Pinpoint the cell where the given text exists, returning its [X, Y] midpoint coordinate. 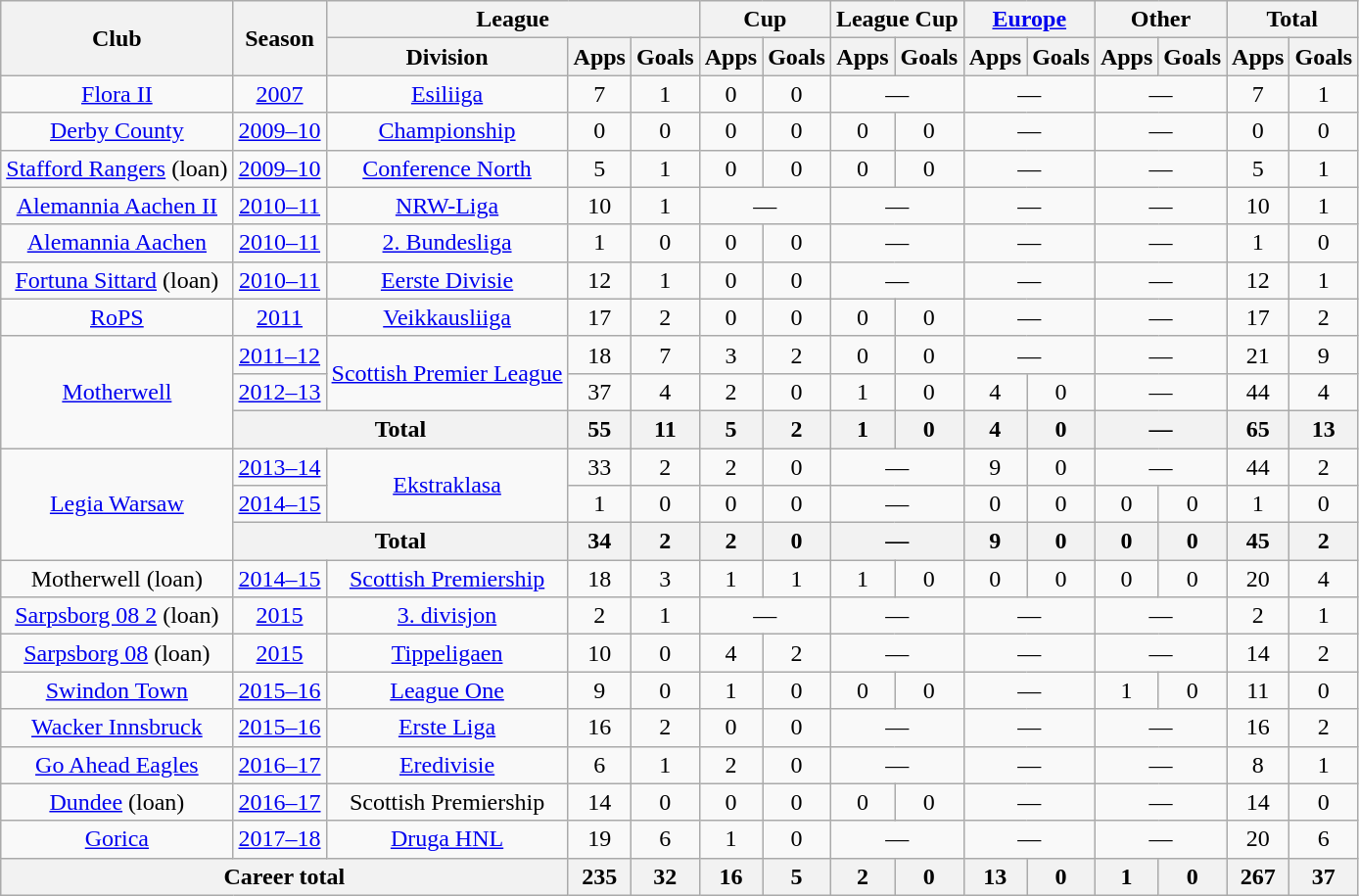
Motherwell [117, 392]
2007 [280, 94]
Sarpsborg 08 2 (loan) [117, 616]
2011 [280, 317]
34 [599, 542]
Derby County [117, 131]
Season [280, 38]
Alemannia Aachen II [117, 206]
2011–12 [280, 354]
Veikkausliiga [446, 317]
Legia Warsaw [117, 504]
Eerste Divisie [446, 280]
Esiliiga [446, 94]
Conference North [446, 168]
Alemannia Aachen [117, 243]
Eredivisie [446, 765]
League Cup [897, 20]
2013–14 [280, 467]
21 [1258, 354]
Sarpsborg 08 (loan) [117, 653]
3. divisjon [446, 616]
Europe [1029, 20]
32 [665, 876]
RoPS [117, 317]
Go Ahead Eagles [117, 765]
Swindon Town [117, 690]
Druga HNL [446, 839]
Ekstraklasa [446, 486]
Career total [284, 876]
45 [1258, 542]
Club [117, 38]
Championship [446, 131]
8 [1258, 765]
Cup [765, 20]
Fortuna Sittard (loan) [117, 280]
Other [1160, 20]
Tippeligaen [446, 653]
55 [599, 429]
65 [1258, 429]
2017–18 [280, 839]
Dundee (loan) [117, 802]
Motherwell (loan) [117, 579]
267 [1258, 876]
33 [599, 467]
2. Bundesliga [446, 243]
Scottish Premier League [446, 373]
2012–13 [280, 392]
235 [599, 876]
Stafford Rangers (loan) [117, 168]
Wacker Innsbruck [117, 728]
Flora II [117, 94]
NRW-Liga [446, 206]
Gorica [117, 839]
League [513, 20]
League One [446, 690]
Erste Liga [446, 728]
Division [446, 57]
19 [599, 839]
